Output the [X, Y] coordinate of the center of the cell containing the given text.  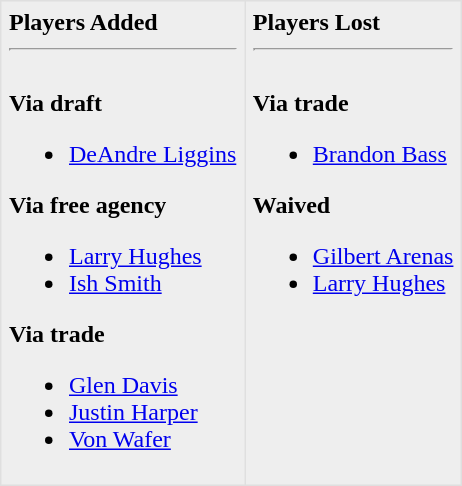
Players Added Via draftDeAndre LigginsVia free agencyLarry HughesIsh SmithVia tradeGlen DavisJustin HarperVon Wafer [123, 243]
Players Lost Via tradeBrandon BassWaivedGilbert ArenasLarry Hughes [354, 243]
